Locate the cell with the specified text and output its (x, y) center coordinate. 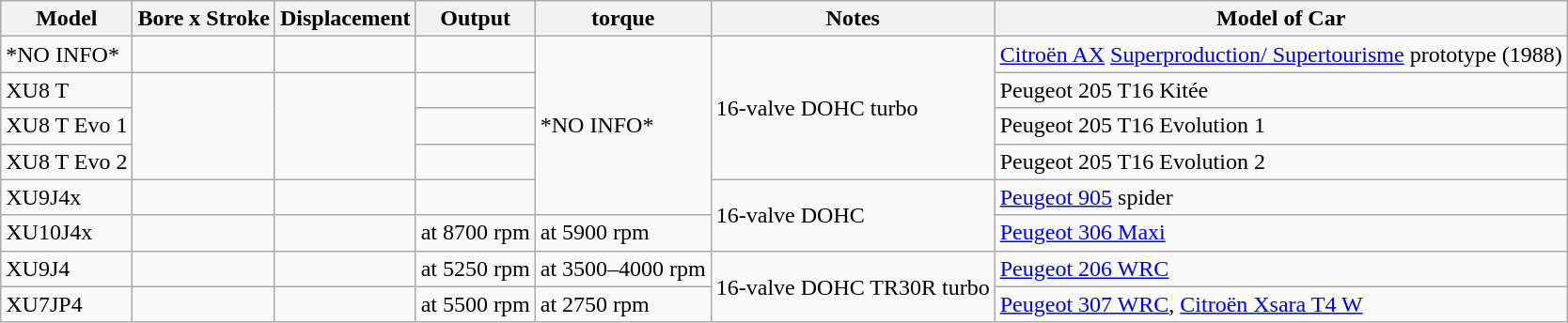
XU9J4 (67, 269)
Model (67, 19)
Notes (853, 19)
XU8 T Evo 1 (67, 126)
XU8 T Evo 2 (67, 161)
at 5250 rpm (476, 269)
XU9J4x (67, 197)
at 3500–4000 rpm (622, 269)
16-valve DOHC turbo (853, 108)
at 8700 rpm (476, 233)
Peugeot 205 T16 Kitée (1280, 90)
Peugeot 307 WRC, Citroën Xsara T4 W (1280, 304)
torque (622, 19)
at 5500 rpm (476, 304)
Output (476, 19)
16-valve DOHC TR30R turbo (853, 286)
XU8 T (67, 90)
Displacement (345, 19)
Peugeot 205 T16 Evolution 2 (1280, 161)
Model of Car (1280, 19)
XU10J4x (67, 233)
at 2750 rpm (622, 304)
Bore x Stroke (204, 19)
Peugeot 306 Maxi (1280, 233)
Peugeot 205 T16 Evolution 1 (1280, 126)
16-valve DOHC (853, 215)
Peugeot 905 spider (1280, 197)
XU7JP4 (67, 304)
Citroën AX Superproduction/ Supertourisme prototype (1988) (1280, 54)
at 5900 rpm (622, 233)
Peugeot 206 WRC (1280, 269)
